Capture the cell that displays the provided text and extract its [X, Y] central coordinate. 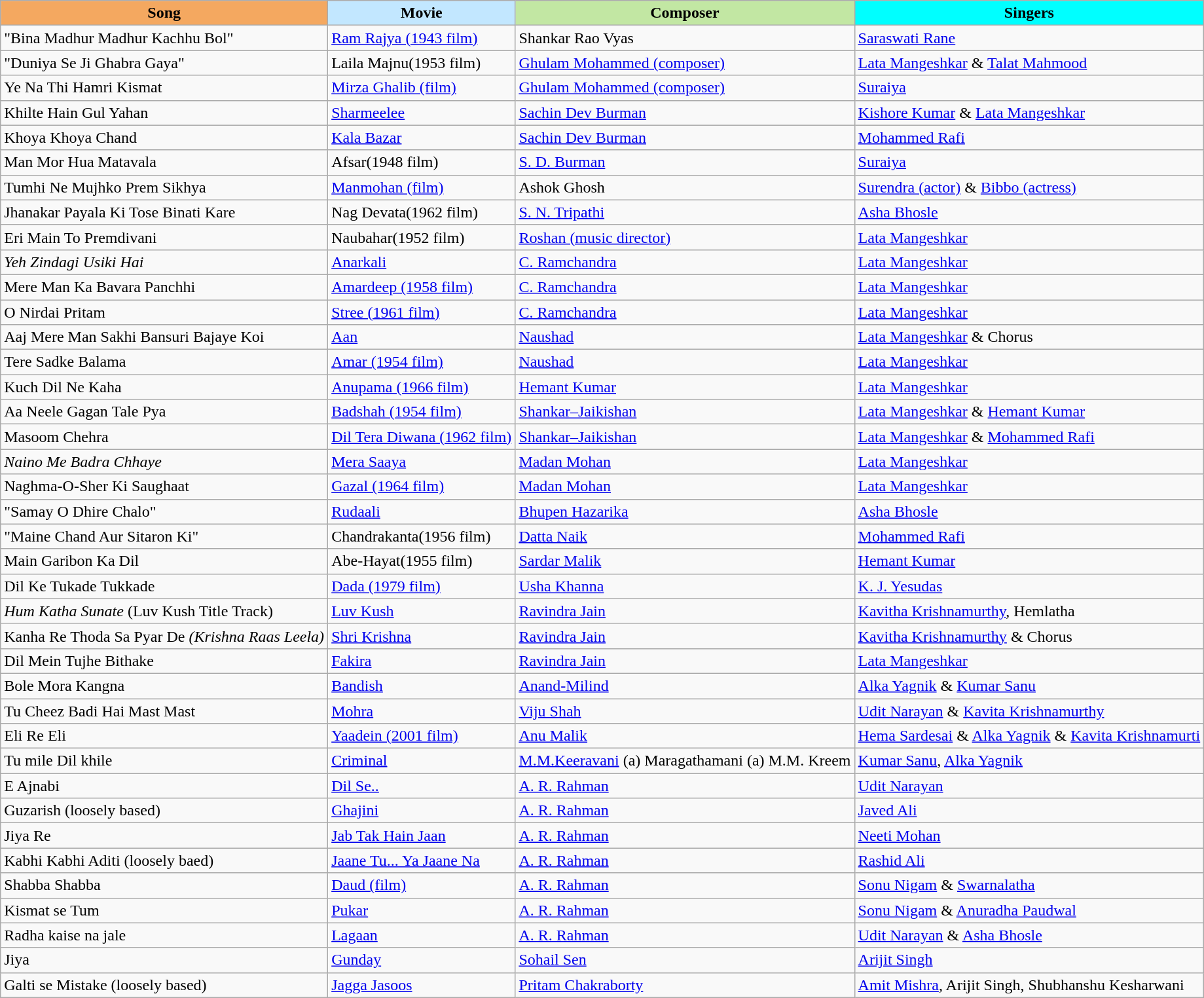
Anu Malik [685, 736]
Naino Me Badra Chhaye [164, 462]
Kala Bazar [422, 138]
Mera Saaya [422, 462]
Rudaali [422, 511]
Shabba Shabba [164, 885]
Kumar Sanu, Alka Yagnik [1029, 761]
Manmohan (film) [422, 187]
Javed Ali [1029, 811]
Aaj Mere Man Sakhi Bansuri Bajaye Koi [164, 337]
K. J. Yesudas [1029, 586]
E Ajnabi [164, 786]
Viju Shah [685, 711]
Tumhi Ne Mujhko Prem Sikhya [164, 187]
Kishore Kumar & Lata Mangeshkar [1029, 113]
Jab Tak Hain Jaan [422, 836]
Main Garibon Ka Dil [164, 561]
Udit Narayan & Kavita Krishnamurthy [1029, 711]
Sharmeelee [422, 113]
Stree (1961 film) [422, 312]
Chandrakanta(1956 film) [422, 536]
Sonu Nigam & Swarnalatha [1029, 885]
Naubahar(1952 film) [422, 237]
Ghajini [422, 811]
O Nirdai Pritam [164, 312]
Khoya Khoya Chand [164, 138]
Badshah (1954 film) [422, 412]
Jhanakar Payala Ki Tose Binati Kare [164, 212]
Laila Majnu(1953 film) [422, 63]
Saraswati Rane [1029, 38]
Aa Neele Gagan Tale Pya [164, 412]
Kavitha Krishnamurthy, Hemlatha [1029, 611]
Jagga Jasoos [422, 985]
Dil Se.. [422, 786]
Roshan (music director) [685, 237]
Bole Mora Kangna [164, 686]
Man Mor Hua Matavala [164, 162]
Tere Sadke Balama [164, 362]
Usha Khanna [685, 586]
"Bina Madhur Madhur Kachhu Bol" [164, 38]
Kanha Re Thoda Sa Pyar De (Krishna Raas Leela) [164, 636]
Dada (1979 film) [422, 586]
Sonu Nigam & Anuradha Paudwal [1029, 910]
Anand-Milind [685, 686]
Amardeep (1958 film) [422, 287]
Aan [422, 337]
Afsar(1948 film) [422, 162]
Kavitha Krishnamurthy & Chorus [1029, 636]
Amar (1954 film) [422, 362]
Composer [685, 13]
Udit Narayan [1029, 786]
Alka Yagnik & Kumar Sanu [1029, 686]
Masoom Chehra [164, 437]
Mirza Ghalib (film) [422, 88]
Ashok Ghosh [685, 187]
"Samay O Dhire Chalo" [164, 511]
Surendra (actor) & Bibbo (actress) [1029, 187]
Amit Mishra, Arijit Singh, Shubhanshu Kesharwani [1029, 985]
Singers [1029, 13]
Dil Ke Tukade Tukkade [164, 586]
Lata Mangeshkar & Mohammed Rafi [1029, 437]
Naghma-O-Sher Ki Saughaat [164, 487]
Khilte Hain Gul Yahan [164, 113]
Dil Mein Tujhe Bithake [164, 661]
Shankar Rao Vyas [685, 38]
Pritam Chakraborty [685, 985]
Abe-Hayat(1955 film) [422, 561]
Hema Sardesai & Alka Yagnik & Kavita Krishnamurti [1029, 736]
Jaane Tu... Ya Jaane Na [422, 860]
Rashid Ali [1029, 860]
Hum Katha Sunate (Luv Kush Title Track) [164, 611]
Eli Re Eli [164, 736]
Movie [422, 13]
Tu mile Dil khile [164, 761]
M.M.Keeravani (a) Maragathamani (a) M.M. Kreem [685, 761]
Ye Na Thi Hamri Kismat [164, 88]
Lata Mangeshkar & Hemant Kumar [1029, 412]
Shri Krishna [422, 636]
Udit Narayan & Asha Bhosle [1029, 935]
Pukar [422, 910]
Lata Mangeshkar & Talat Mahmood [1029, 63]
Arijit Singh [1029, 960]
Song [164, 13]
Mohra [422, 711]
Ram Rajya (1943 film) [422, 38]
Fakira [422, 661]
Jiya [164, 960]
"Maine Chand Aur Sitaron Ki" [164, 536]
Sohail Sen [685, 960]
Datta Naik [685, 536]
Anupama (1966 film) [422, 387]
Nag Devata(1962 film) [422, 212]
Radha kaise na jale [164, 935]
Anarkali [422, 262]
Yeh Zindagi Usiki Hai [164, 262]
Tu Cheez Badi Hai Mast Mast [164, 711]
Lata Mangeshkar & Chorus [1029, 337]
Dil Tera Diwana (1962 film) [422, 437]
"Duniya Se Ji Ghabra Gaya" [164, 63]
Kismat se Tum [164, 910]
Lagaan [422, 935]
S. D. Burman [685, 162]
Mere Man Ka Bavara Panchhi [164, 287]
Neeti Mohan [1029, 836]
Jiya Re [164, 836]
Gazal (1964 film) [422, 487]
Guzarish (loosely based) [164, 811]
Bandish [422, 686]
Daud (film) [422, 885]
Kabhi Kabhi Aditi (loosely baed) [164, 860]
Bhupen Hazarika [685, 511]
Eri Main To Premdivani [164, 237]
Gunday [422, 960]
S. N. Tripathi [685, 212]
Sardar Malik [685, 561]
Criminal [422, 761]
Galti se Mistake (loosely based) [164, 985]
Kuch Dil Ne Kaha [164, 387]
Yaadein (2001 film) [422, 736]
Luv Kush [422, 611]
